Determine the [x, y] coordinate at the center of the cell enclosing the given text.  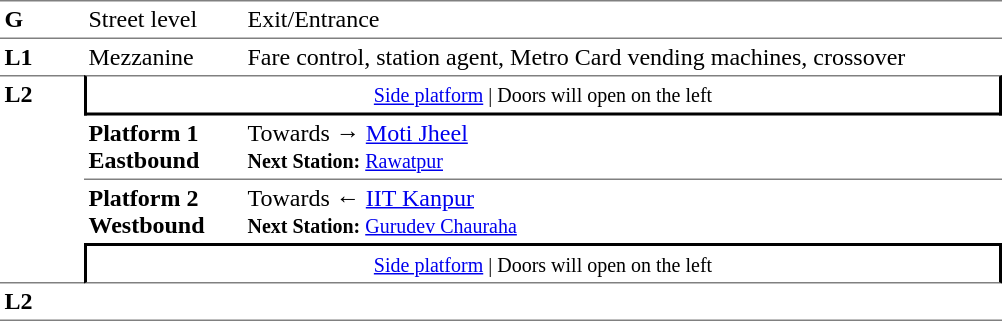
L1 [42, 57]
Street level [164, 20]
Platform 1Eastbound [164, 148]
Exit/Entrance [622, 20]
Towards → Moti JheelNext Station: Rawatpur [622, 148]
L2 [42, 179]
G [42, 20]
Towards ← IIT KanpurNext Station: Gurudev Chauraha [622, 212]
Fare control, station agent, Metro Card vending machines, crossover [622, 57]
Mezzanine [164, 57]
Platform 2Westbound [164, 212]
